Find where the given text appears and provide that cell's center as [X, Y] coordinate. 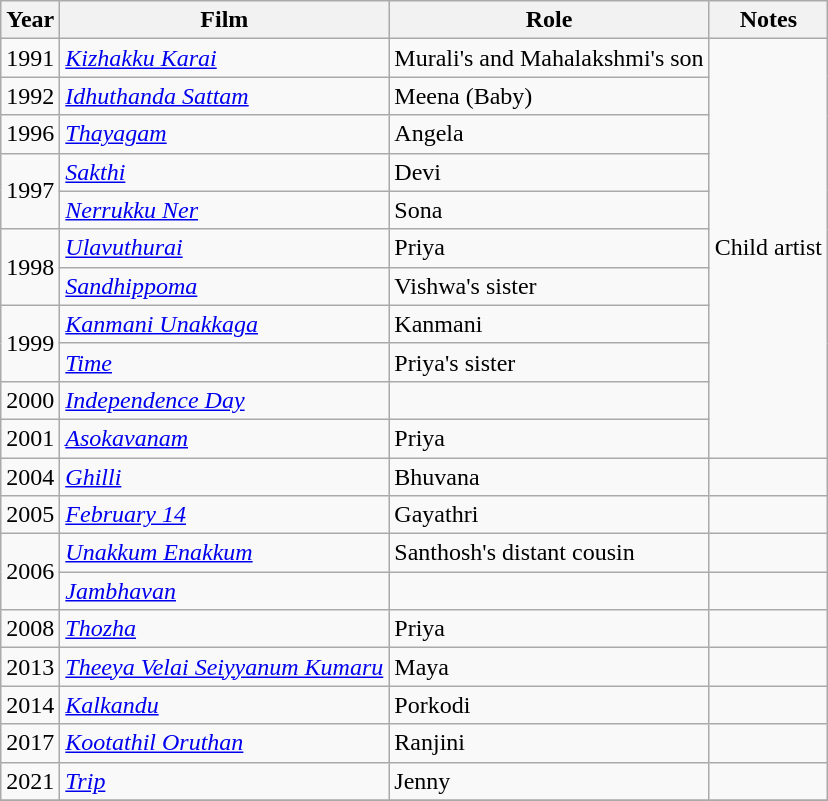
Devi [549, 172]
Kizhakku Karai [224, 58]
Unakkum Enakkum [224, 553]
Sandhippoma [224, 286]
Trip [224, 781]
2006 [30, 572]
2001 [30, 438]
2005 [30, 515]
Nerrukku Ner [224, 210]
Porkodi [549, 705]
Ghilli [224, 477]
Sakthi [224, 172]
1996 [30, 134]
Jenny [549, 781]
Angela [549, 134]
1992 [30, 96]
Meena (Baby) [549, 96]
1998 [30, 267]
1999 [30, 343]
Kalkandu [224, 705]
Murali's and Mahalakshmi's son [549, 58]
Independence Day [224, 400]
February 14 [224, 515]
Role [549, 20]
Maya [549, 667]
Kanmani [549, 324]
1991 [30, 58]
Thozha [224, 629]
2013 [30, 667]
Time [224, 362]
Year [30, 20]
Child artist [768, 248]
1997 [30, 191]
2021 [30, 781]
Kootathil Oruthan [224, 743]
Notes [768, 20]
Ranjini [549, 743]
Jambhavan [224, 591]
Theeya Velai Seiyyanum Kumaru [224, 667]
2008 [30, 629]
2014 [30, 705]
Vishwa's sister [549, 286]
Thayagam [224, 134]
Bhuvana [549, 477]
Film [224, 20]
Sona [549, 210]
2000 [30, 400]
2017 [30, 743]
Santhosh's distant cousin [549, 553]
Idhuthanda Sattam [224, 96]
Ulavuthurai [224, 248]
Gayathri [549, 515]
Asokavanam [224, 438]
Kanmani Unakkaga [224, 324]
2004 [30, 477]
Priya's sister [549, 362]
